From the cell containing the given text, extract its center point as (X, Y) coordinate. 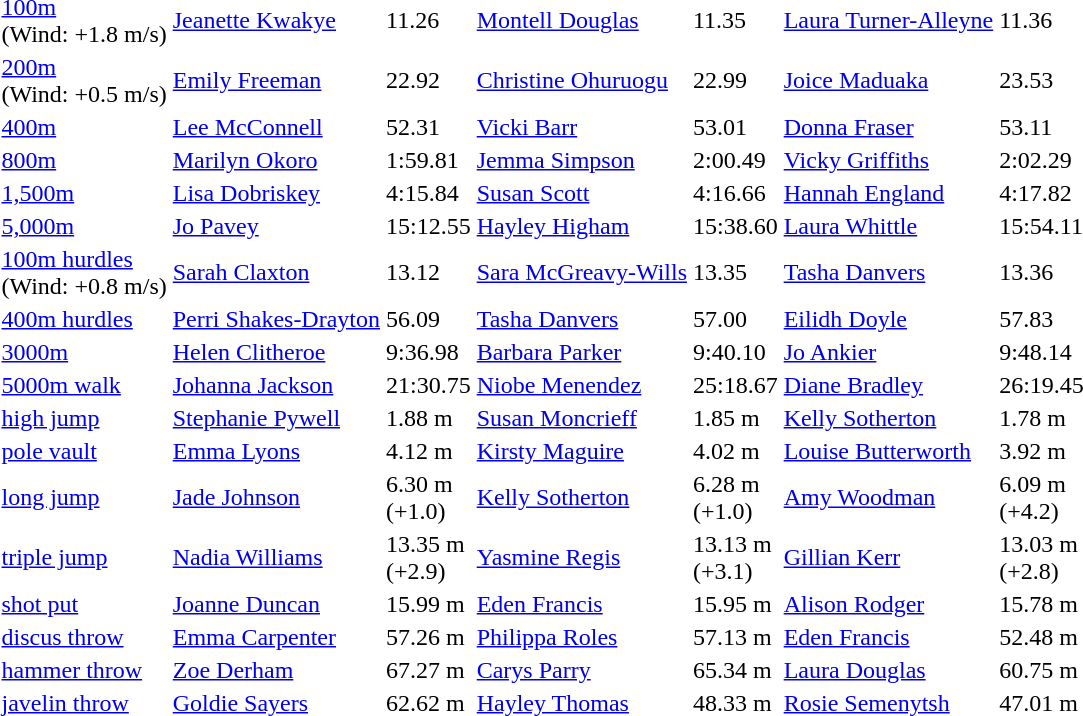
57.13 m (736, 637)
2:00.49 (736, 160)
long jump (84, 498)
Johanna Jackson (276, 385)
Eilidh Doyle (888, 319)
4:15.84 (429, 193)
Vicky Griffiths (888, 160)
Barbara Parker (582, 352)
15:12.55 (429, 226)
400m (84, 127)
Philippa Roles (582, 637)
Perri Shakes-Drayton (276, 319)
Nadia Williams (276, 558)
Hayley Higham (582, 226)
56.09 (429, 319)
Emma Lyons (276, 451)
Marilyn Okoro (276, 160)
Diane Bradley (888, 385)
1.85 m (736, 418)
5,000m (84, 226)
200m(Wind: +0.5 m/s) (84, 80)
Carys Parry (582, 670)
Laura Douglas (888, 670)
hammer throw (84, 670)
triple jump (84, 558)
4.12 m (429, 451)
Alison Rodger (888, 604)
Gillian Kerr (888, 558)
Emma Carpenter (276, 637)
15.95 m (736, 604)
400m hurdles (84, 319)
Susan Scott (582, 193)
Laura Whittle (888, 226)
Susan Moncrieff (582, 418)
25:18.67 (736, 385)
Lee McConnell (276, 127)
57.00 (736, 319)
pole vault (84, 451)
Yasmine Regis (582, 558)
15.99 m (429, 604)
9:40.10 (736, 352)
discus throw (84, 637)
Stephanie Pywell (276, 418)
4.02 m (736, 451)
21:30.75 (429, 385)
Kirsty Maguire (582, 451)
13.12 (429, 272)
6.30 m(+1.0) (429, 498)
Jo Ankier (888, 352)
high jump (84, 418)
57.26 m (429, 637)
15:38.60 (736, 226)
Zoe Derham (276, 670)
13.13 m (+3.1) (736, 558)
3000m (84, 352)
1:59.81 (429, 160)
67.27 m (429, 670)
Helen Clitheroe (276, 352)
Christine Ohuruogu (582, 80)
Emily Freeman (276, 80)
Sarah Claxton (276, 272)
9:36.98 (429, 352)
Niobe Menendez (582, 385)
4:16.66 (736, 193)
65.34 m (736, 670)
53.01 (736, 127)
Joanne Duncan (276, 604)
Lisa Dobriskey (276, 193)
13.35 m (+2.9) (429, 558)
100m hurdles(Wind: +0.8 m/s) (84, 272)
5000m walk (84, 385)
Jade Johnson (276, 498)
22.99 (736, 80)
Louise Butterworth (888, 451)
52.31 (429, 127)
Sara McGreavy-Wills (582, 272)
shot put (84, 604)
Amy Woodman (888, 498)
6.28 m(+1.0) (736, 498)
800m (84, 160)
Joice Maduaka (888, 80)
Vicki Barr (582, 127)
Jo Pavey (276, 226)
1.88 m (429, 418)
Donna Fraser (888, 127)
13.35 (736, 272)
22.92 (429, 80)
Jemma Simpson (582, 160)
1,500m (84, 193)
Hannah England (888, 193)
